Determine the (x, y) coordinate at the center of the cell enclosing the given text.  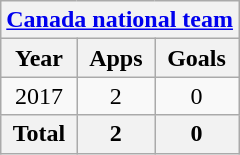
Goals (197, 58)
2017 (39, 96)
Total (39, 134)
Apps (116, 58)
Canada national team (120, 20)
Year (39, 58)
